Provide the (x, y) coordinate of the cell's center where the given text is located.  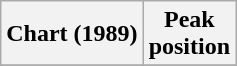
Chart (1989) (72, 34)
Peakposition (189, 34)
